Capture the cell that displays the provided text and extract its (x, y) central coordinate. 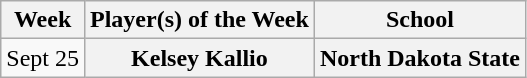
Player(s) of the Week (199, 20)
School (420, 20)
Sept 25 (43, 58)
Kelsey Kallio (199, 58)
Week (43, 20)
North Dakota State (420, 58)
